Locate the cell with the specified text and output its [X, Y] center coordinate. 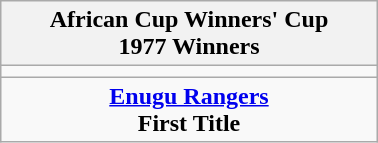
African Cup Winners' Cup1977 Winners [189, 34]
Enugu RangersFirst Title [189, 110]
